Return the [X, Y] coordinate for the center point of the cell that contains the specified text.  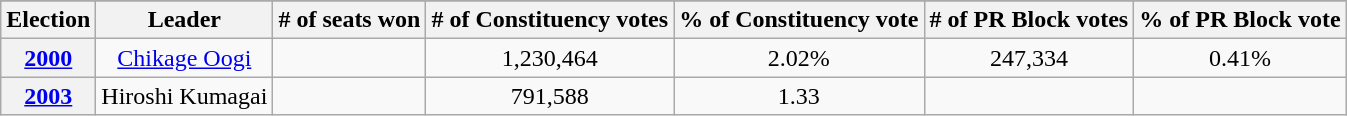
Hiroshi Kumagai [184, 96]
2000 [48, 58]
Election [48, 20]
# of Constituency votes [550, 20]
2.02% [799, 58]
0.41% [1240, 58]
Leader [184, 20]
# of seats won [350, 20]
1.33 [799, 96]
2003 [48, 96]
% of Constituency vote [799, 20]
791,588 [550, 96]
Chikage Oogi [184, 58]
% of PR Block vote [1240, 20]
1,230,464 [550, 58]
# of PR Block votes [1029, 20]
247,334 [1029, 58]
